Extract the (x, y) coordinate from the center of the cell holding the provided text.  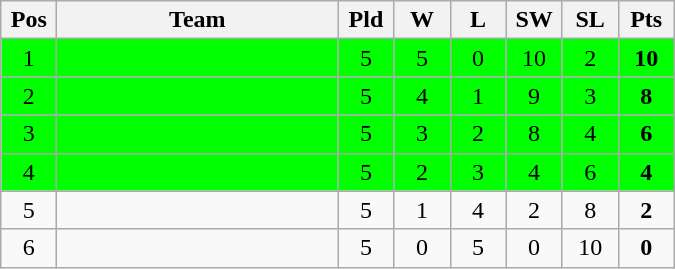
Pos (29, 20)
Pts (646, 20)
W (422, 20)
9 (534, 96)
Pld (366, 20)
SW (534, 20)
SL (590, 20)
L (478, 20)
Team (198, 20)
